From the cell containing the given text, extract its center point as (X, Y) coordinate. 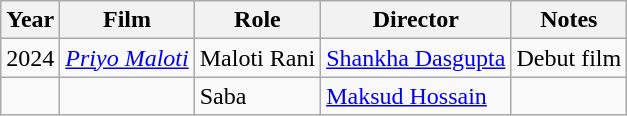
Priyo Maloti (127, 58)
Shankha Dasgupta (416, 58)
Director (416, 20)
Role (257, 20)
Debut film (569, 58)
Year (30, 20)
Notes (569, 20)
2024 (30, 58)
Maksud Hossain (416, 96)
Film (127, 20)
Maloti Rani (257, 58)
Saba (257, 96)
